Detect which cell encompasses the target text, then output its [x, y] center coordinate. 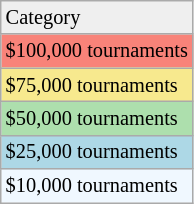
$50,000 tournaments [97, 118]
$25,000 tournaments [97, 152]
$10,000 tournaments [97, 186]
$75,000 tournaments [97, 85]
$100,000 tournaments [97, 51]
Category [97, 17]
